Find where the given text appears and provide that cell's center as [X, Y] coordinate. 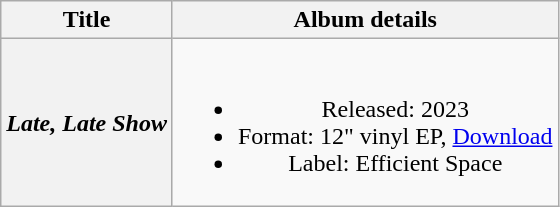
Released: 2023Format: 12" vinyl EP, DownloadLabel: Efficient Space [365, 122]
Late, Late Show [87, 122]
Title [87, 20]
Album details [365, 20]
